Locate the cell with the specified text and output its [x, y] center coordinate. 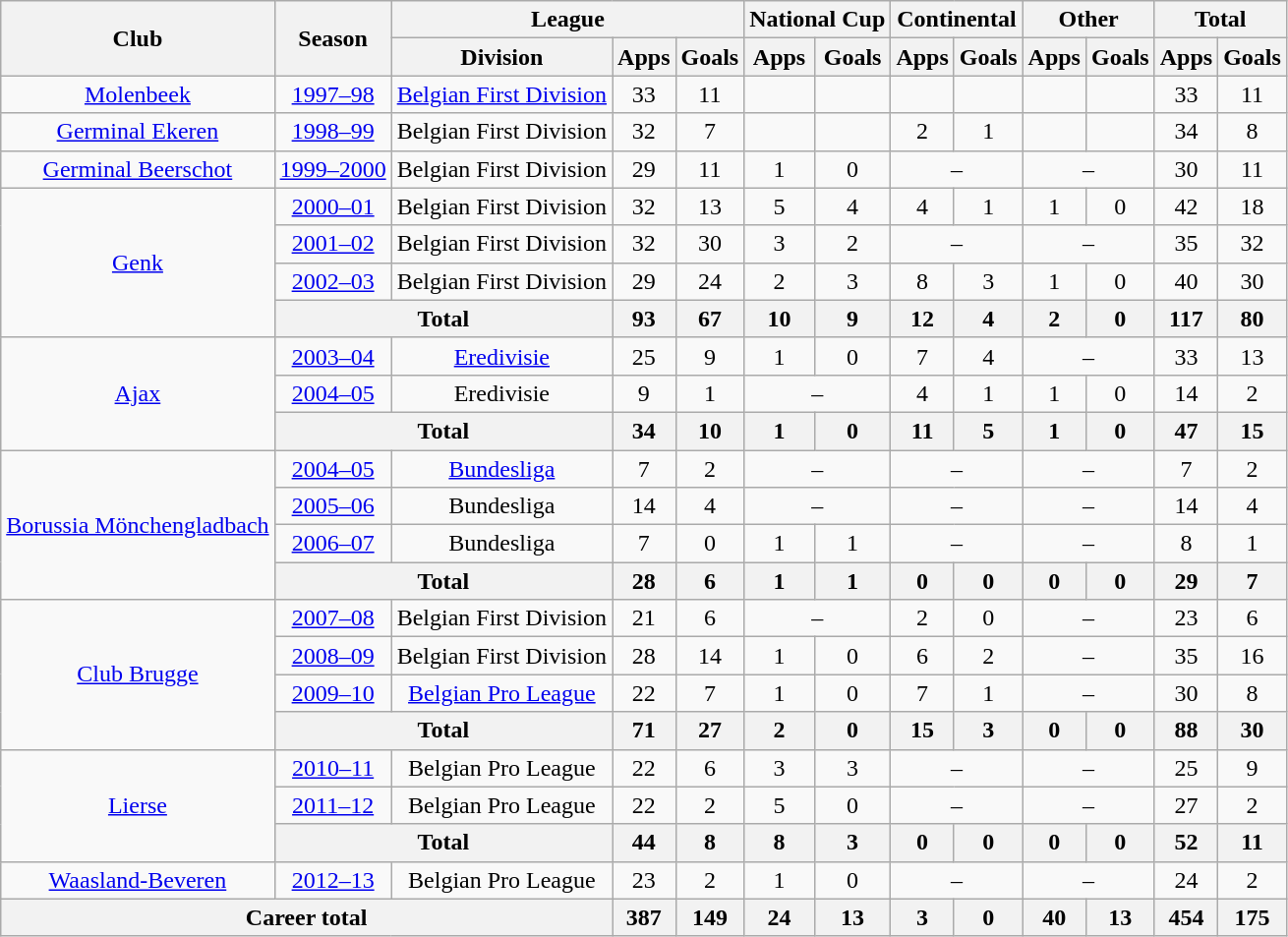
80 [1253, 319]
387 [644, 917]
Club Brugge [138, 674]
175 [1253, 917]
2002–03 [332, 281]
Ajax [138, 393]
12 [922, 319]
2009–10 [332, 693]
Lierse [138, 805]
454 [1186, 917]
2001–02 [332, 244]
2008–09 [332, 656]
2011–12 [332, 805]
2000–01 [332, 206]
League [568, 20]
42 [1186, 206]
71 [644, 731]
National Cup [818, 20]
Club [138, 38]
Career total [307, 917]
1999–2000 [332, 169]
2003–04 [332, 356]
Waasland-Beveren [138, 880]
2012–13 [332, 880]
1997–98 [332, 94]
2010–11 [332, 768]
117 [1186, 319]
93 [644, 319]
2005–06 [332, 506]
2006–07 [332, 544]
18 [1253, 206]
Division [501, 57]
Germinal Ekeren [138, 132]
2007–08 [332, 618]
Molenbeek [138, 94]
67 [710, 319]
Genk [138, 263]
Continental [957, 20]
Other [1088, 20]
88 [1186, 731]
52 [1186, 843]
21 [644, 618]
16 [1253, 656]
1998–99 [332, 132]
47 [1186, 431]
44 [644, 843]
Germinal Beerschot [138, 169]
Borussia Mönchengladbach [138, 525]
Season [332, 38]
149 [710, 917]
